Detect which cell encompasses the target text, then output its (X, Y) center coordinate. 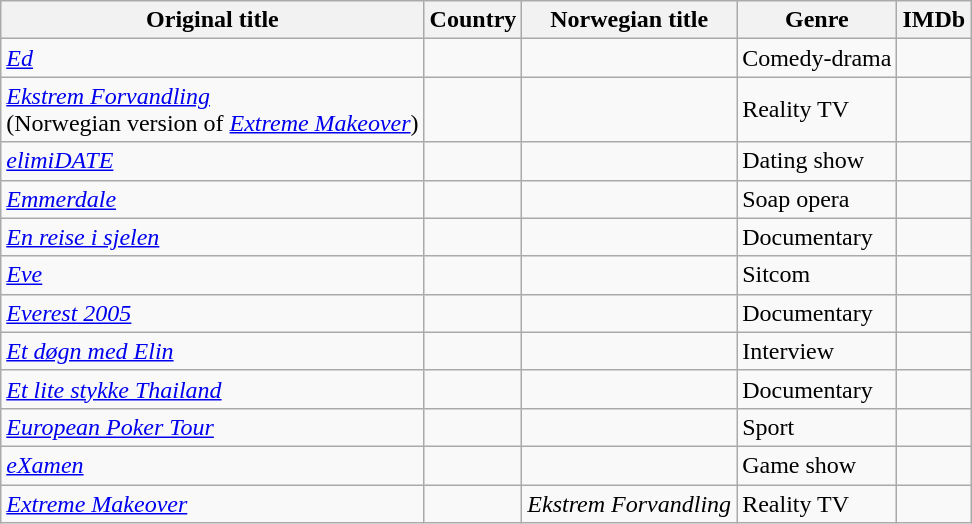
Extreme Makeover (212, 503)
eXamen (212, 465)
Ekstrem Forvandling (630, 503)
Emmerdale (212, 199)
Comedy-drama (817, 58)
Interview (817, 351)
Eve (212, 275)
Game show (817, 465)
Everest 2005 (212, 313)
Dating show (817, 161)
elimiDATE (212, 161)
Genre (817, 20)
Soap opera (817, 199)
European Poker Tour (212, 427)
IMDb (934, 20)
Ed (212, 58)
Et døgn med Elin (212, 351)
Ekstrem Forvandling (Norwegian version of Extreme Makeover) (212, 110)
Sport (817, 427)
Country (473, 20)
En reise i sjelen (212, 237)
Et lite stykke Thailand (212, 389)
Norwegian title (630, 20)
Original title (212, 20)
Sitcom (817, 275)
